Find where the given text appears and provide that cell's center as [X, Y] coordinate. 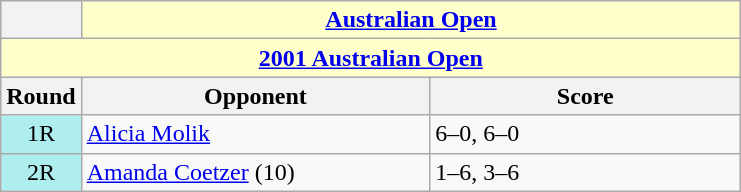
1R [41, 134]
Round [41, 96]
Australian Open [411, 20]
6–0, 6–0 [586, 134]
2001 Australian Open [371, 58]
Alicia Molik [256, 134]
Opponent [256, 96]
1–6, 3–6 [586, 172]
2R [41, 172]
Amanda Coetzer (10) [256, 172]
Score [586, 96]
